Capture the cell that displays the provided text and extract its [X, Y] central coordinate. 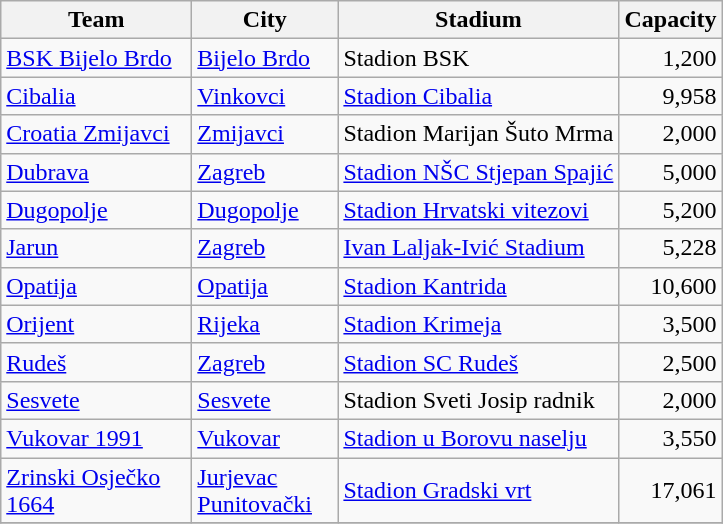
Stadion Sveti Josip radnik [478, 400]
Capacity [670, 20]
Stadion Krimeja [478, 324]
Stadium [478, 20]
3,500 [670, 324]
Stadion Cibalia [478, 96]
Ivan Laljak-Ivić Stadium [478, 248]
Stadion SC Rudeš [478, 362]
5,228 [670, 248]
Zrinski Osječko 1664 [96, 490]
Jarun [96, 248]
9,958 [670, 96]
5,000 [670, 172]
5,200 [670, 210]
10,600 [670, 286]
City [265, 20]
Cibalia [96, 96]
Vukovar [265, 438]
BSK Bijelo Brdo [96, 58]
Vukovar 1991 [96, 438]
3,550 [670, 438]
17,061 [670, 490]
Stadion Gradski vrt [478, 490]
Rijeka [265, 324]
Stadion NŠC Stjepan Spajić [478, 172]
Croatia Zmijavci [96, 134]
2,500 [670, 362]
1,200 [670, 58]
Zmijavci [265, 134]
Stadion Hrvatski vitezovi [478, 210]
Stadion u Borovu naselju [478, 438]
Dubrava [96, 172]
Team [96, 20]
Stadion BSK [478, 58]
Rudeš [96, 362]
Stadion Kantrida [478, 286]
Orijent [96, 324]
Vinkovci [265, 96]
Bijelo Brdo [265, 58]
Stadion Marijan Šuto Mrma [478, 134]
Jurjevac Punitovački [265, 490]
